Extract the (X, Y) coordinate from the center of the cell holding the provided text.  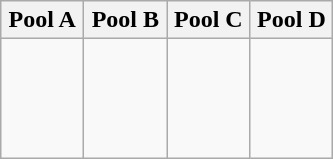
Pool A (42, 20)
Pool C (208, 20)
Pool D (292, 20)
Pool B (126, 20)
